Find where the given text appears and provide that cell's center as [x, y] coordinate. 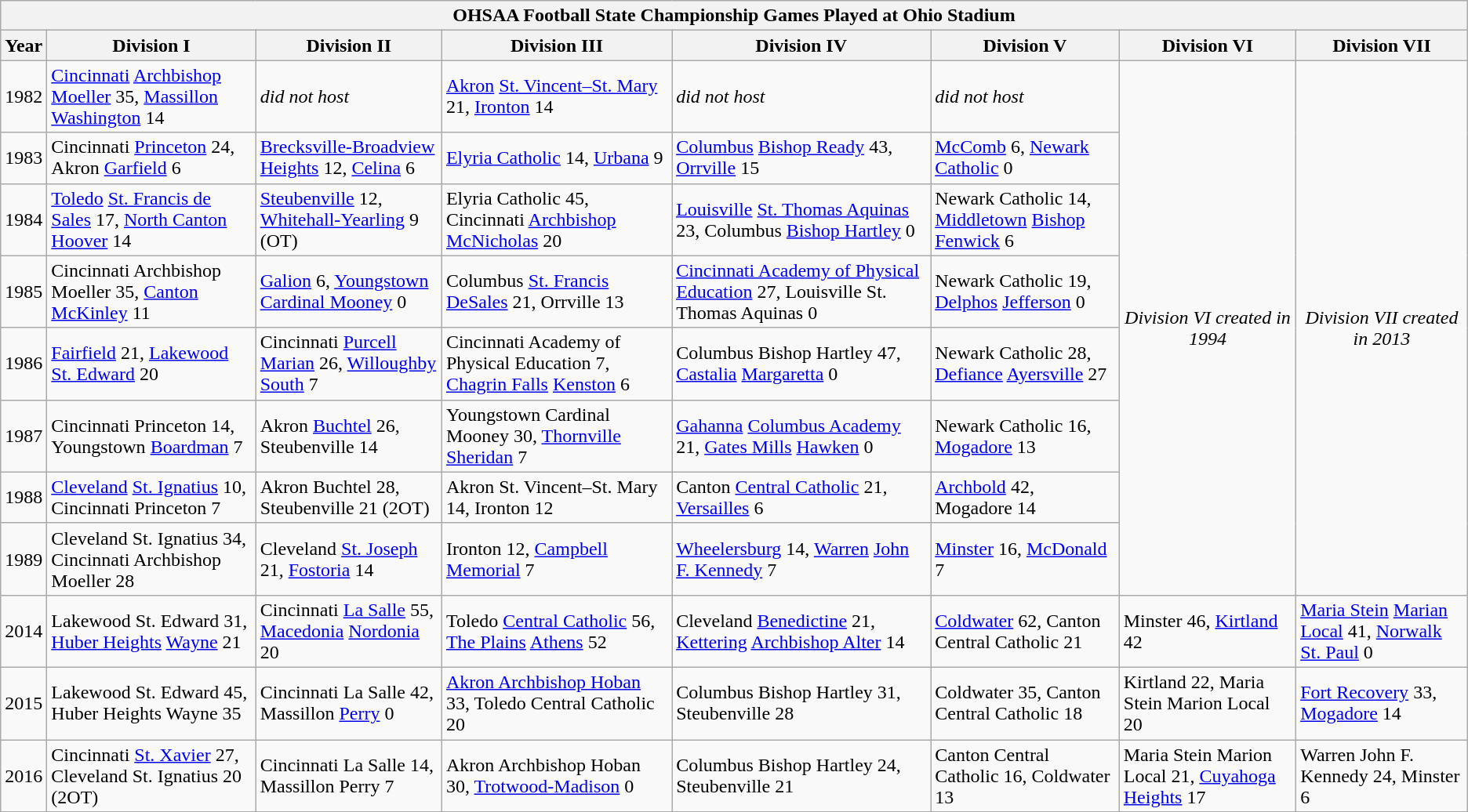
Youngstown Cardinal Mooney 30, Thornville Sheridan 7 [557, 436]
Galion 6, Youngstown Cardinal Mooney 0 [348, 292]
1987 [24, 436]
Division VII created in 2013 [1382, 328]
Division IV [801, 45]
Akron Buchtel 26, Steubenville 14 [348, 436]
Elyria Catholic 45, Cincinnati Archbishop McNicholas 20 [557, 219]
1989 [24, 559]
Coldwater 62, Canton Central Catholic 21 [1026, 631]
2015 [24, 703]
Akron Buchtel 28, Steubenville 21 (2OT) [348, 497]
Cleveland St. Ignatius 34, Cincinnati Archbishop Moeller 28 [151, 559]
1986 [24, 364]
Columbus Bishop Hartley 47, Castalia Margaretta 0 [801, 364]
McComb 6, Newark Catholic 0 [1026, 158]
Newark Catholic 14, Middletown Bishop Fenwick 6 [1026, 219]
Akron St. Vincent–St. Mary 21, Ironton 14 [557, 96]
1983 [24, 158]
Newark Catholic 19, Delphos Jefferson 0 [1026, 292]
1988 [24, 497]
Akron Archbishop Hoban 33, Toledo Central Catholic 20 [557, 703]
1982 [24, 96]
Canton Central Catholic 16, Coldwater 13 [1026, 776]
Wheelersburg 14, Warren John F. Kennedy 7 [801, 559]
2016 [24, 776]
Cincinnati Princeton 14, Youngstown Boardman 7 [151, 436]
Year [24, 45]
Cincinnati Archbishop Moeller 35, Canton McKinley 11 [151, 292]
Ironton 12, Campbell Memorial 7 [557, 559]
Cincinnati Academy of Physical Education 27, Louisville St. Thomas Aquinas 0 [801, 292]
Lakewood St. Edward 45, Huber Heights Wayne 35 [151, 703]
Columbus Bishop Ready 43, Orrville 15 [801, 158]
Minster 46, Kirtland 42 [1208, 631]
Division VI created in 1994 [1208, 328]
Division II [348, 45]
Maria Stein Marian Local 41, Norwalk St. Paul 0 [1382, 631]
Cleveland Benedictine 21, Kettering Archbishop Alter 14 [801, 631]
Fairfield 21, Lakewood St. Edward 20 [151, 364]
Elyria Catholic 14, Urbana 9 [557, 158]
Akron St. Vincent–St. Mary 14, Ironton 12 [557, 497]
Canton Central Catholic 21, Versailles 6 [801, 497]
Cincinnati Archbishop Moeller 35, Massillon Washington 14 [151, 96]
Division V [1026, 45]
Cleveland St. Joseph 21, Fostoria 14 [348, 559]
1984 [24, 219]
Cincinnati La Salle 42, Massillon Perry 0 [348, 703]
OHSAA Football State Championship Games Played at Ohio Stadium [734, 16]
Akron Archbishop Hoban 30, Trotwood-Madison 0 [557, 776]
Toledo St. Francis de Sales 17, North Canton Hoover 14 [151, 219]
Maria Stein Marion Local 21, Cuyahoga Heights 17 [1208, 776]
Warren John F. Kennedy 24, Minster 6 [1382, 776]
Newark Catholic 16, Mogadore 13 [1026, 436]
Cincinnati St. Xavier 27, Cleveland St. Ignatius 20 (2OT) [151, 776]
Columbus Bishop Hartley 24, Steubenville 21 [801, 776]
Coldwater 35, Canton Central Catholic 18 [1026, 703]
Cincinnati Academy of Physical Education 7, Chagrin Falls Kenston 6 [557, 364]
Steubenville 12, Whitehall-Yearling 9 (OT) [348, 219]
Louisville St. Thomas Aquinas 23, Columbus Bishop Hartley 0 [801, 219]
Brecksville-Broadview Heights 12, Celina 6 [348, 158]
Division III [557, 45]
Gahanna Columbus Academy 21, Gates Mills Hawken 0 [801, 436]
Division VI [1208, 45]
Cleveland St. Ignatius 10, Cincinnati Princeton 7 [151, 497]
Lakewood St. Edward 31, Huber Heights Wayne 21 [151, 631]
Columbus St. Francis DeSales 21, Orrville 13 [557, 292]
Cincinnati La Salle 14, Massillon Perry 7 [348, 776]
Minster 16, McDonald 7 [1026, 559]
Archbold 42, Mogadore 14 [1026, 497]
Cincinnati Purcell Marian 26, Willoughby South 7 [348, 364]
1985 [24, 292]
Kirtland 22, Maria Stein Marion Local 20 [1208, 703]
Division I [151, 45]
Cincinnati Princeton 24, Akron Garfield 6 [151, 158]
2014 [24, 631]
Toledo Central Catholic 56, The Plains Athens 52 [557, 631]
Newark Catholic 28, Defiance Ayersville 27 [1026, 364]
Cincinnati La Salle 55, Macedonia Nordonia 20 [348, 631]
Columbus Bishop Hartley 31, Steubenville 28 [801, 703]
Division VII [1382, 45]
Fort Recovery 33, Mogadore 14 [1382, 703]
